Locate the cell with the specified text and output its (X, Y) center coordinate. 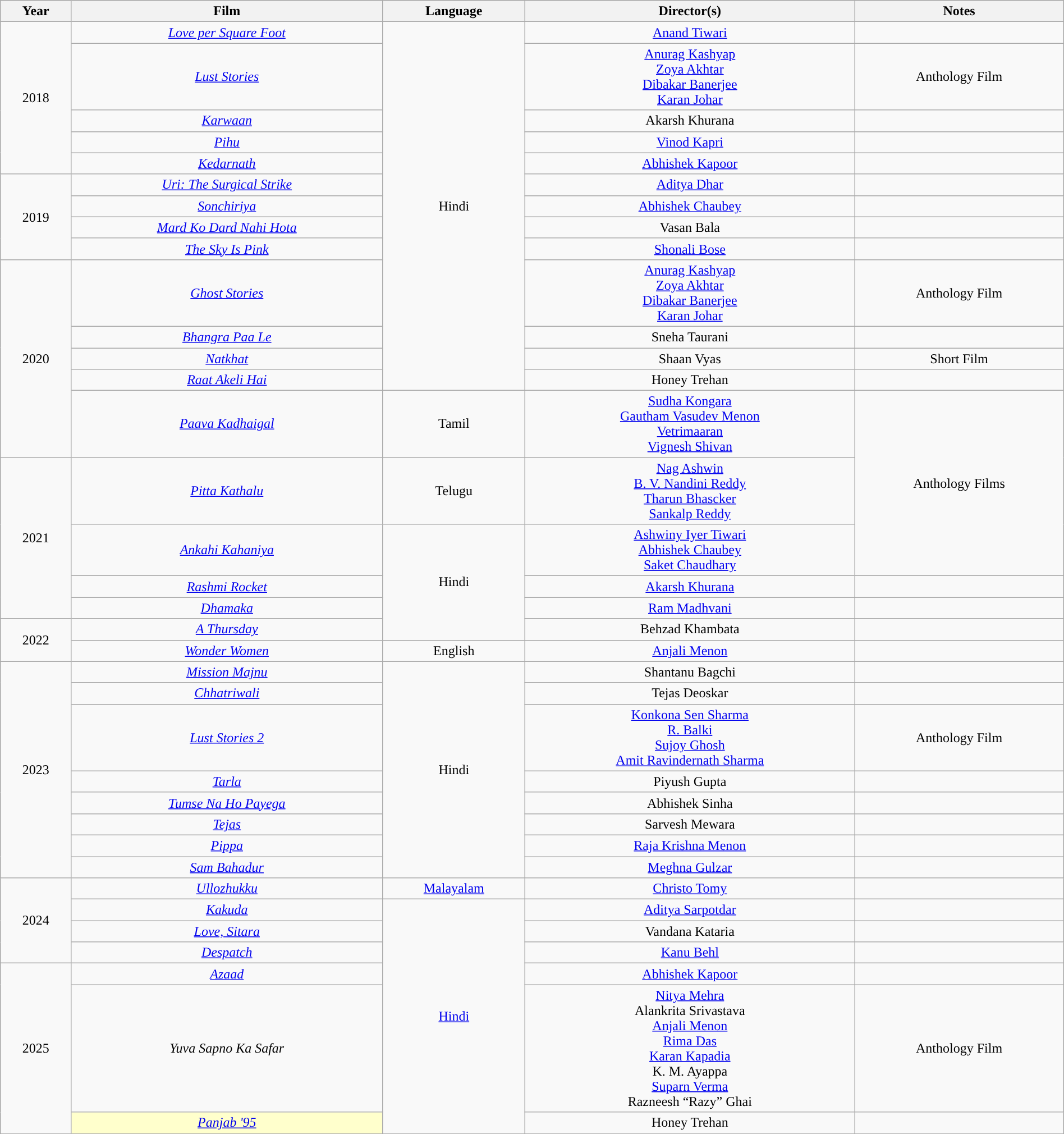
Shaan Vyas (690, 359)
Short Film (959, 359)
2023 (36, 770)
Aditya Dhar (690, 185)
Shantanu Bagchi (690, 672)
Year (36, 11)
Ullozhukku (227, 889)
Raat Akeli Hai (227, 380)
2020 (36, 358)
Vandana Kataria (690, 931)
Nag Ashwin B. V. Nandini ReddyTharun Bhascker Sankalp Reddy (690, 491)
2025 (36, 1049)
Language (454, 11)
Kakuda (227, 910)
2018 (36, 98)
Despatch (227, 953)
A Thursday (227, 629)
Anand Tiwari (690, 33)
Vinod Kapri (690, 142)
Abhishek Chaubey (690, 206)
Nitya Mehra Alankrita Srivastava Anjali Menon Rima Das Karan Kapadia K. M. Ayappa Suparn Verma Razneesh “Razy” Ghai (690, 1049)
English (454, 651)
Konkona Sen SharmaR. Balki Sujoy GhoshAmit Ravindernath Sharma (690, 738)
Kedarnath (227, 163)
Lust Stories (227, 76)
Malayalam (454, 889)
Tumse Na Ho Payega (227, 803)
Vasan Bala (690, 227)
Abhishek Sinha (690, 803)
Dhamaka (227, 608)
Meghna Gulzar (690, 867)
2024 (36, 921)
Ram Madhvani (690, 608)
Azaad (227, 974)
Director(s) (690, 11)
Lust Stories 2 (227, 738)
Sonchiriya (227, 206)
Pitta Kathalu (227, 491)
Sudha Kongara Gautham Vasudev Menon VetrimaaranVignesh Shivan (690, 424)
Shonali Bose (690, 249)
2022 (36, 640)
Piyush Gupta (690, 781)
Aditya Sarpotdar (690, 910)
Bhangra Paa Le (227, 337)
Tejas Deoskar (690, 693)
Pippa (227, 845)
Sneha Taurani (690, 337)
Raja Krishna Menon (690, 845)
Mission Majnu (227, 672)
Uri: The Surgical Strike (227, 185)
Ashwiny Iyer Tiwari Abhishek Chaubey Saket Chaudhary (690, 550)
Natkhat (227, 359)
Anthology Films (959, 483)
Tamil (454, 424)
2021 (36, 538)
Kanu Behl (690, 953)
Rashmi Rocket (227, 587)
2019 (36, 217)
Anjali Menon (690, 651)
Love, Sitara (227, 931)
Love per Square Foot (227, 33)
Sarvesh Mewara (690, 824)
The Sky Is Pink (227, 249)
Mard Ko Dard Nahi Hota (227, 227)
Telugu (454, 491)
Ankahi Kahaniya (227, 550)
Yuva Sapno Ka Safar (227, 1049)
Film (227, 11)
Christo Tomy (690, 889)
Karwaan (227, 121)
Paava Kadhaigal (227, 424)
Ghost Stories (227, 293)
Pihu (227, 142)
Sam Bahadur (227, 867)
Tejas (227, 824)
Panjab '95 (227, 1123)
Wonder Women (227, 651)
Chhatriwali (227, 693)
Tarla (227, 781)
Behzad Khambata (690, 629)
Notes (959, 11)
